Output the (X, Y) coordinate of the center of the cell containing the given text.  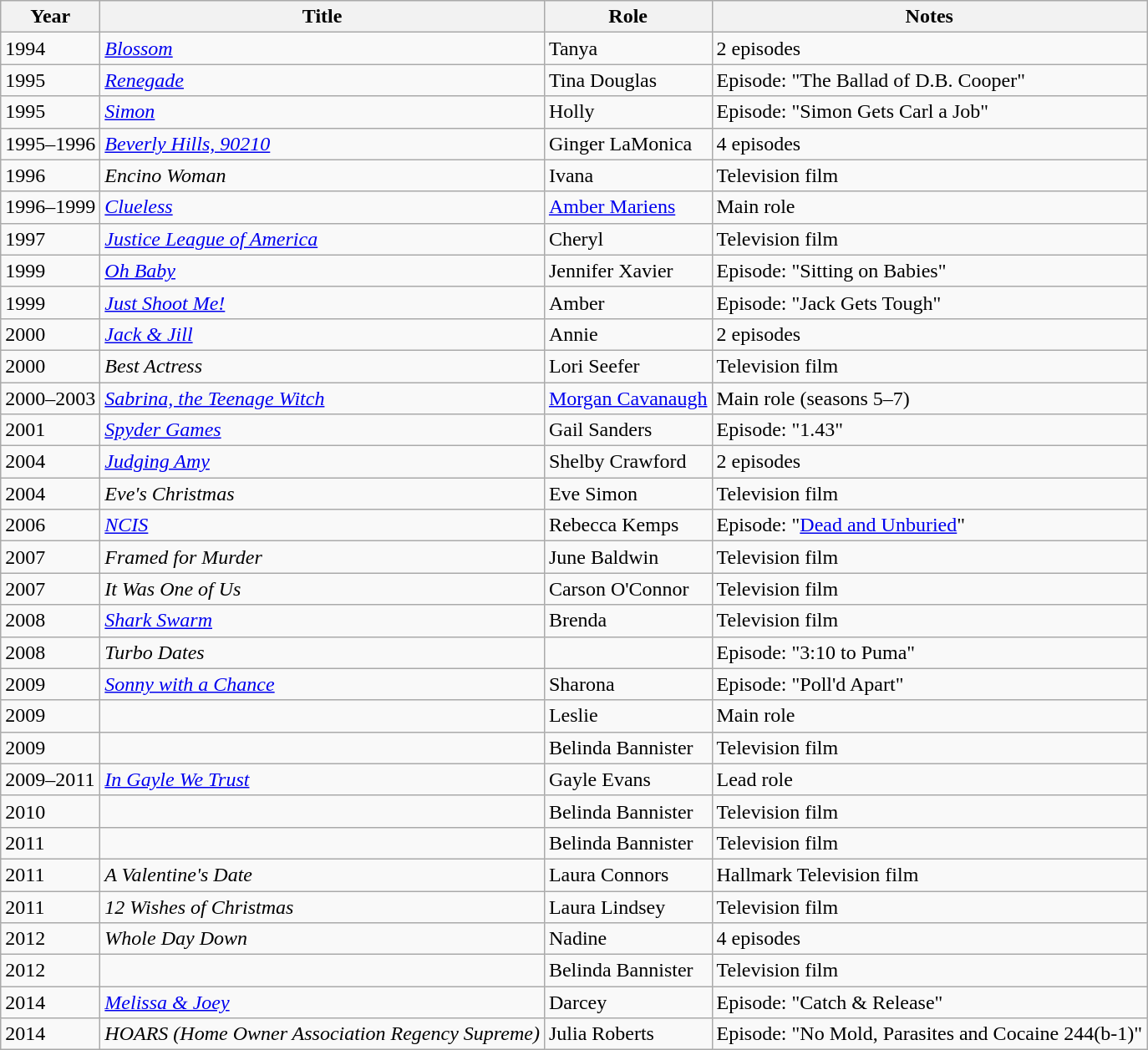
2010 (50, 811)
Episode: "The Ballad of D.B. Cooper" (929, 80)
Just Shoot Me! (323, 302)
1996 (50, 175)
Whole Day Down (323, 939)
Oh Baby (323, 271)
Episode: "Catch & Release" (929, 1002)
NCIS (323, 525)
Judging Amy (323, 462)
Blossom (323, 48)
2009–2011 (50, 779)
Beverly Hills, 90210 (323, 144)
2001 (50, 430)
Sharona (628, 684)
Eve's Christmas (323, 494)
Sabrina, the Teenage Witch (323, 398)
12 Wishes of Christmas (323, 906)
Framed for Murder (323, 557)
Ginger LaMonica (628, 144)
Shark Swarm (323, 621)
Best Actress (323, 366)
Main role (seasons 5–7) (929, 398)
Morgan Cavanaugh (628, 398)
Simon (323, 112)
Episode: "Dead and Unburied" (929, 525)
Jack & Jill (323, 334)
2000–2003 (50, 398)
Clueless (323, 207)
Ivana (628, 175)
Episode: "Poll'd Apart" (929, 684)
Lead role (929, 779)
Rebecca Kemps (628, 525)
Melissa & Joey (323, 1002)
Turbo Dates (323, 652)
Holly (628, 112)
Carson O'Connor (628, 589)
1996–1999 (50, 207)
Brenda (628, 621)
Gayle Evans (628, 779)
It Was One of Us (323, 589)
Episode: "3:10 to Puma" (929, 652)
Title (323, 17)
Laura Lindsey (628, 906)
Eve Simon (628, 494)
1995–1996 (50, 144)
Justice League of America (323, 239)
2006 (50, 525)
Tina Douglas (628, 80)
Cheryl (628, 239)
June Baldwin (628, 557)
Amber (628, 302)
In Gayle We Trust (323, 779)
Laura Connors (628, 875)
Julia Roberts (628, 1034)
Leslie (628, 716)
Role (628, 17)
Amber Mariens (628, 207)
Episode: "1.43" (929, 430)
Gail Sanders (628, 430)
Episode: "Simon Gets Carl a Job" (929, 112)
Annie (628, 334)
Lori Seefer (628, 366)
HOARS (Home Owner Association Regency Supreme) (323, 1034)
Hallmark Television film (929, 875)
Renegade (323, 80)
A Valentine's Date (323, 875)
Sonny with a Chance (323, 684)
Spyder Games (323, 430)
Shelby Crawford (628, 462)
1997 (50, 239)
Episode: "Sitting on Babies" (929, 271)
Year (50, 17)
Encino Woman (323, 175)
Darcey (628, 1002)
Episode: "Jack Gets Tough" (929, 302)
Nadine (628, 939)
Jennifer Xavier (628, 271)
Episode: "No Mold, Parasites and Cocaine 244(b-1)" (929, 1034)
Notes (929, 17)
1994 (50, 48)
Tanya (628, 48)
